Capture the cell that displays the provided text and extract its [x, y] central coordinate. 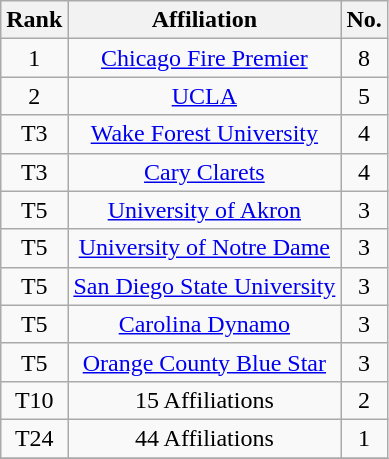
Cary Clarets [204, 172]
T24 [34, 438]
UCLA [204, 96]
5 [364, 96]
8 [364, 58]
Orange County Blue Star [204, 362]
Affiliation [204, 20]
Rank [34, 20]
44 Affiliations [204, 438]
Carolina Dynamo [204, 324]
15 Affiliations [204, 400]
University of Akron [204, 210]
San Diego State University [204, 286]
Wake Forest University [204, 134]
T10 [34, 400]
University of Notre Dame [204, 248]
Chicago Fire Premier [204, 58]
No. [364, 20]
